For the text-containing cell, return its midpoint in (X, Y) coordinate format. 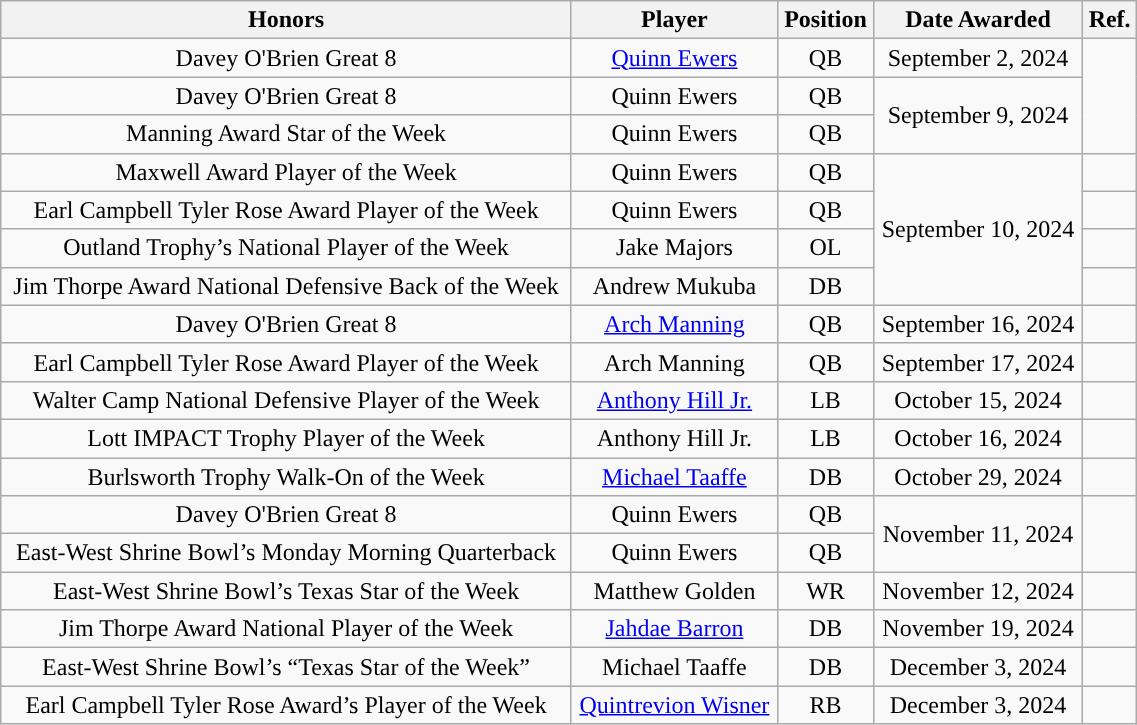
Walter Camp National Defensive Player of the Week (286, 400)
November 11, 2024 (978, 534)
Andrew Mukuba (674, 286)
Jim Thorpe Award National Player of the Week (286, 629)
Manning Award Star of the Week (286, 134)
November 19, 2024 (978, 629)
September 10, 2024 (978, 229)
Outland Trophy’s National Player of the Week (286, 248)
Date Awarded (978, 20)
October 15, 2024 (978, 400)
October 16, 2024 (978, 438)
East-West Shrine Bowl’s Monday Morning Quarterback (286, 553)
Honors (286, 20)
October 29, 2024 (978, 477)
Jahdae Barron (674, 629)
September 17, 2024 (978, 362)
September 16, 2024 (978, 324)
East-West Shrine Bowl’s “Texas Star of the Week” (286, 667)
Earl Campbell Tyler Rose Award’s Player of the Week (286, 705)
September 2, 2024 (978, 58)
Jim Thorpe Award National Defensive Back of the Week (286, 286)
Matthew Golden (674, 591)
RB (825, 705)
November 12, 2024 (978, 591)
September 9, 2024 (978, 115)
OL (825, 248)
Burlsworth Trophy Walk-On of the Week (286, 477)
WR (825, 591)
Quintrevion Wisner (674, 705)
East-West Shrine Bowl’s Texas Star of the Week (286, 591)
Jake Majors (674, 248)
Position (825, 20)
Ref. (1109, 20)
Lott IMPACT Trophy Player of the Week (286, 438)
Maxwell Award Player of the Week (286, 172)
Player (674, 20)
